Identify which cell holds the provided text, then report its (x, y) central coordinate. 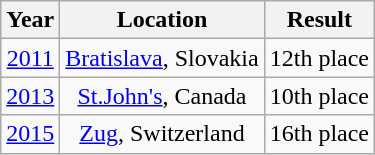
Zug, Switzerland (162, 134)
St.John's, Canada (162, 96)
10th place (319, 96)
2011 (30, 58)
2015 (30, 134)
Bratislava, Slovakia (162, 58)
Result (319, 20)
12th place (319, 58)
Year (30, 20)
Location (162, 20)
16th place (319, 134)
2013 (30, 96)
